Locate the cell with the specified text and output its [x, y] center coordinate. 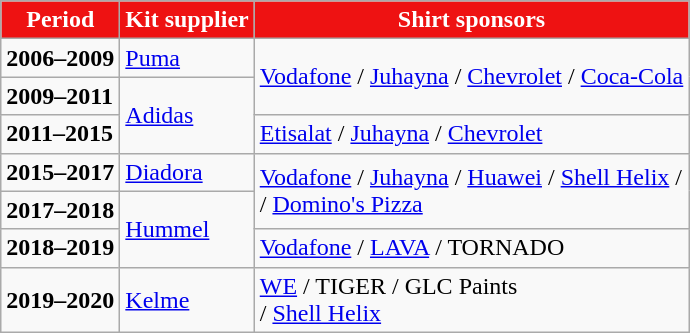
Hummel [187, 229]
Period [60, 20]
Puma [187, 58]
2017–2018 [60, 210]
Vodafone / LAVA / TORNADO [472, 248]
Shirt sponsors [472, 20]
2006–2009 [60, 58]
Vodafone / Juhayna / Huawei / Shell Helix / / Domino's Pizza [472, 191]
2018–2019 [60, 248]
WE / TIGER / GLC Paints/ Shell Helix [472, 300]
2011–2015 [60, 134]
2009–2011 [60, 96]
Vodafone / Juhayna / Chevrolet / Coca-Cola [472, 77]
Kelme [187, 300]
2015–2017 [60, 172]
Adidas [187, 115]
2019–2020 [60, 300]
Etisalat / Juhayna / Chevrolet [472, 134]
Kit supplier [187, 20]
Diadora [187, 172]
